Determine the [X, Y] coordinate at the center of the cell enclosing the given text.  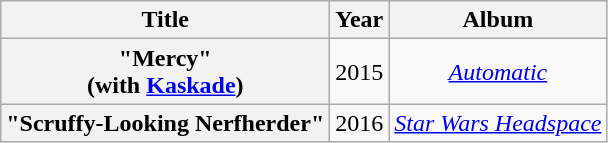
2016 [360, 123]
"Mercy"(with Kaskade) [166, 72]
Album [498, 20]
Year [360, 20]
Automatic [498, 72]
"Scruffy-Looking Nerfherder" [166, 123]
2015 [360, 72]
Title [166, 20]
Star Wars Headspace [498, 123]
